From the cell containing the given text, extract its center point as (X, Y) coordinate. 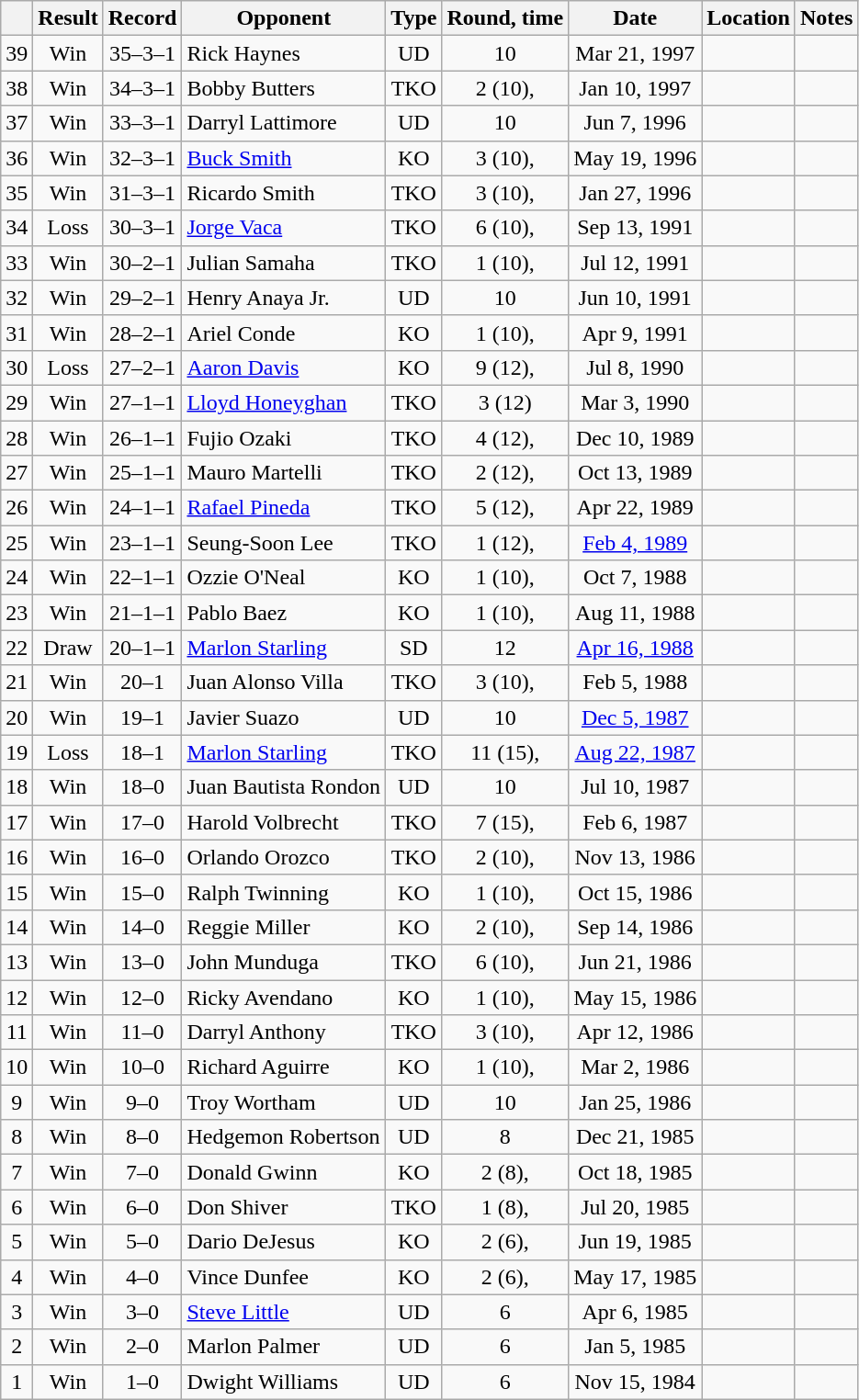
Mar 21, 1997 (636, 53)
Seung-Soon Lee (284, 543)
17–0 (142, 822)
1 (17, 1382)
Donald Gwinn (284, 1172)
Oct 13, 1989 (636, 473)
35–3–1 (142, 53)
Aug 22, 1987 (636, 752)
32 (17, 298)
Ricky Avendano (284, 997)
4–0 (142, 1277)
39 (17, 53)
9 (12), (505, 367)
Date (636, 18)
20–1 (142, 683)
Oct 15, 1986 (636, 892)
Sep 13, 1991 (636, 228)
23 (17, 613)
Jan 27, 1996 (636, 193)
25–1–1 (142, 473)
13 (17, 962)
Sep 14, 1986 (636, 927)
29–2–1 (142, 298)
15–0 (142, 892)
22–1–1 (142, 578)
26 (17, 508)
Darryl Lattimore (284, 123)
Ralph Twinning (284, 892)
Apr 12, 1986 (636, 1033)
30–2–1 (142, 263)
Mauro Martelli (284, 473)
18–1 (142, 752)
27 (17, 473)
2–0 (142, 1347)
26–1–1 (142, 438)
John Munduga (284, 962)
3–0 (142, 1312)
38 (17, 88)
30 (17, 367)
2 (12), (505, 473)
24 (17, 578)
Juan Bautista Rondon (284, 787)
16–0 (142, 857)
Pablo Baez (284, 613)
18–0 (142, 787)
Mar 3, 1990 (636, 402)
1 (8), (505, 1207)
Apr 9, 1991 (636, 333)
15 (17, 892)
1–0 (142, 1382)
Result (68, 18)
17 (17, 822)
Javier Suazo (284, 717)
Oct 18, 1985 (636, 1172)
Rafael Pineda (284, 508)
2 (17, 1347)
5 (17, 1242)
Jun 10, 1991 (636, 298)
14–0 (142, 927)
Ariel Conde (284, 333)
2 (8), (505, 1172)
11–0 (142, 1033)
6–0 (142, 1207)
36 (17, 158)
Hedgemon Robertson (284, 1137)
19 (17, 752)
Dec 21, 1985 (636, 1137)
Jun 19, 1985 (636, 1242)
4 (17, 1277)
Jul 8, 1990 (636, 367)
Record (142, 18)
Fujio Ozaki (284, 438)
23–1–1 (142, 543)
18 (17, 787)
20 (17, 717)
Nov 13, 1986 (636, 857)
Ozzie O'Neal (284, 578)
Aug 11, 1988 (636, 613)
7–0 (142, 1172)
Harold Volbrecht (284, 822)
Dwight Williams (284, 1382)
Bobby Butters (284, 88)
24–1–1 (142, 508)
11 (17, 1033)
Jun 21, 1986 (636, 962)
Darryl Anthony (284, 1033)
Lloyd Honeyghan (284, 402)
33–3–1 (142, 123)
3 (12) (505, 402)
Jan 25, 1986 (636, 1102)
9 (17, 1102)
16 (17, 857)
Steve Little (284, 1312)
Dec 5, 1987 (636, 717)
Dec 10, 1989 (636, 438)
Julian Samaha (284, 263)
5 (12), (505, 508)
14 (17, 927)
Aaron Davis (284, 367)
Don Shiver (284, 1207)
34–3–1 (142, 88)
12–0 (142, 997)
1 (12), (505, 543)
Richard Aguirre (284, 1067)
May 15, 1986 (636, 997)
20–1–1 (142, 648)
Jul 20, 1985 (636, 1207)
7 (15), (505, 822)
35 (17, 193)
Jun 7, 1996 (636, 123)
Jan 10, 1997 (636, 88)
SD (413, 648)
Apr 22, 1989 (636, 508)
4 (12), (505, 438)
32–3–1 (142, 158)
31 (17, 333)
Feb 5, 1988 (636, 683)
Henry Anaya Jr. (284, 298)
May 17, 1985 (636, 1277)
Oct 7, 1988 (636, 578)
Dario DeJesus (284, 1242)
May 19, 1996 (636, 158)
11 (15), (505, 752)
Apr 16, 1988 (636, 648)
Jan 5, 1985 (636, 1347)
Juan Alonso Villa (284, 683)
Orlando Orozco (284, 857)
33 (17, 263)
Nov 15, 1984 (636, 1382)
Rick Haynes (284, 53)
21 (17, 683)
Feb 6, 1987 (636, 822)
25 (17, 543)
Type (413, 18)
37 (17, 123)
Reggie Miller (284, 927)
28 (17, 438)
Mar 2, 1986 (636, 1067)
Opponent (284, 18)
5–0 (142, 1242)
Ricardo Smith (284, 193)
31–3–1 (142, 193)
Draw (68, 648)
13–0 (142, 962)
Troy Wortham (284, 1102)
Marlon Palmer (284, 1347)
27–1–1 (142, 402)
Vince Dunfee (284, 1277)
9–0 (142, 1102)
3 (17, 1312)
21–1–1 (142, 613)
19–1 (142, 717)
Jul 10, 1987 (636, 787)
Notes (826, 18)
Location (749, 18)
27–2–1 (142, 367)
22 (17, 648)
Buck Smith (284, 158)
29 (17, 402)
30–3–1 (142, 228)
Jul 12, 1991 (636, 263)
34 (17, 228)
Round, time (505, 18)
28–2–1 (142, 333)
8–0 (142, 1137)
Apr 6, 1985 (636, 1312)
Jorge Vaca (284, 228)
7 (17, 1172)
Feb 4, 1989 (636, 543)
10–0 (142, 1067)
